Return the (X, Y) coordinate for the center point of the cell that contains the specified text.  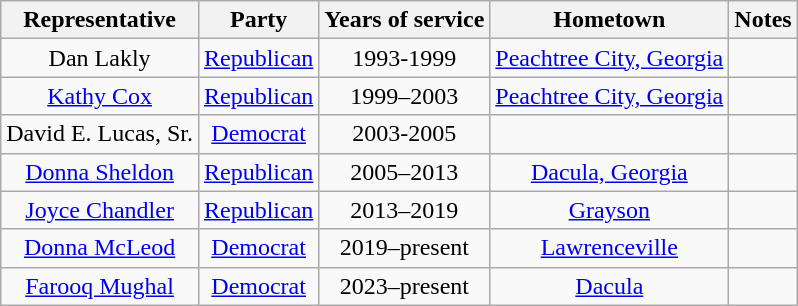
Lawrenceville (610, 248)
Kathy Cox (100, 96)
Representative (100, 20)
Joyce Chandler (100, 210)
1999–2003 (404, 96)
2019–present (404, 248)
Notes (763, 20)
Years of service (404, 20)
Hometown (610, 20)
David E. Lucas, Sr. (100, 134)
2003-2005 (404, 134)
Dacula, Georgia (610, 172)
2023–present (404, 286)
Grayson (610, 210)
Farooq Mughal (100, 286)
Dan Lakly (100, 58)
2013–2019 (404, 210)
Donna McLeod (100, 248)
Dacula (610, 286)
Donna Sheldon (100, 172)
2005–2013 (404, 172)
Party (258, 20)
1993-1999 (404, 58)
